Search for the cell housing the specified text and yield its [X, Y] center coordinate. 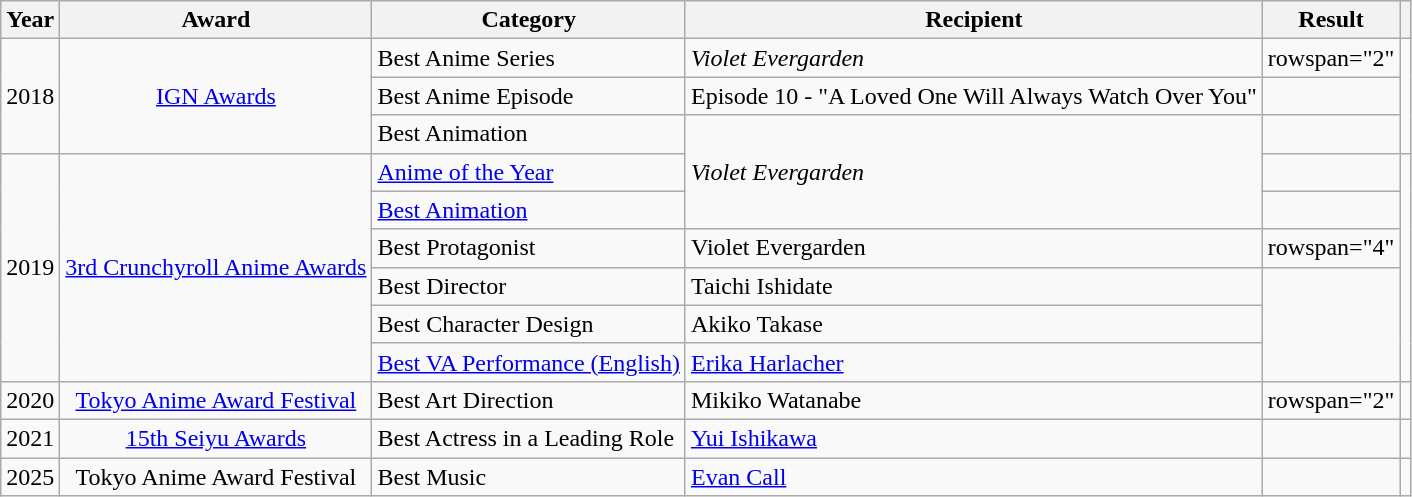
Year [30, 20]
2019 [30, 267]
rowspan="4" [1331, 248]
Recipient [974, 20]
Erika Harlacher [974, 362]
Best VA Performance (English) [528, 362]
Evan Call [974, 477]
Episode 10 - "A Loved One Will Always Watch Over You" [974, 96]
2021 [30, 438]
2020 [30, 400]
Category [528, 20]
3rd Crunchyroll Anime Awards [216, 267]
Result [1331, 20]
Taichi Ishidate [974, 286]
Yui Ishikawa [974, 438]
Best Art Direction [528, 400]
Mikiko Watanabe [974, 400]
Best Character Design [528, 324]
Award [216, 20]
Best Anime Series [528, 58]
2025 [30, 477]
Akiko Takase [974, 324]
Best Anime Episode [528, 96]
Best Protagonist [528, 248]
IGN Awards [216, 96]
Best Director [528, 286]
Anime of the Year [528, 172]
Best Actress in a Leading Role [528, 438]
2018 [30, 96]
15th Seiyu Awards [216, 438]
Best Music [528, 477]
